Return the (x, y) coordinate for the center point of the cell that contains the specified text.  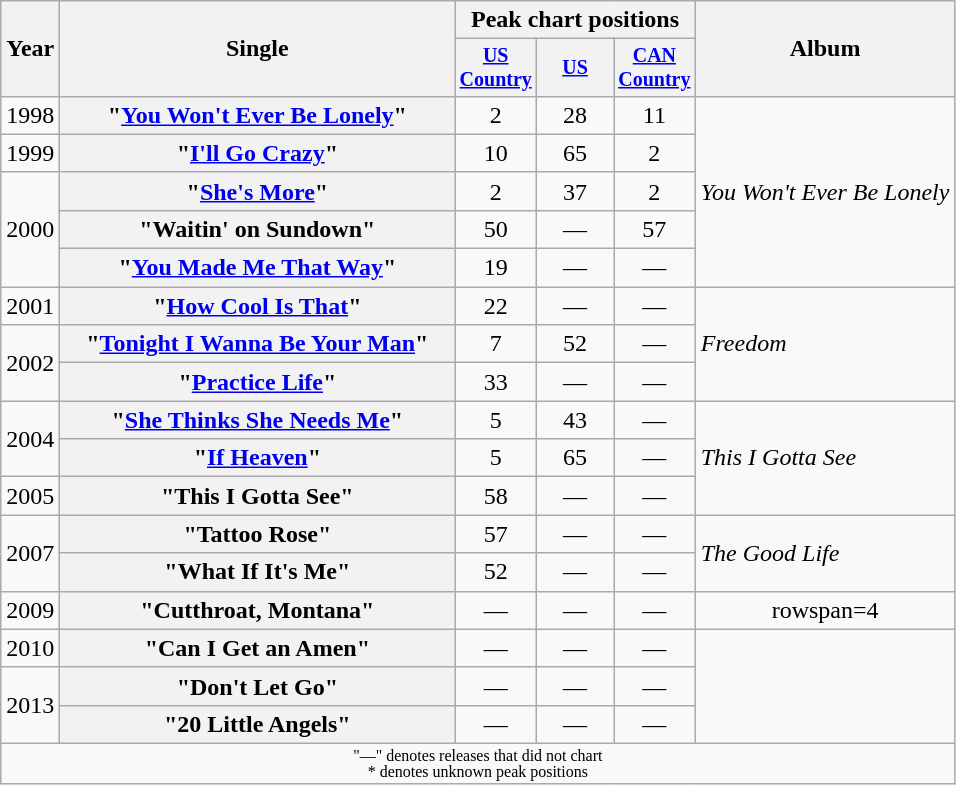
CAN Country (655, 68)
2009 (30, 610)
"—" denotes releases that did not chart* denotes unknown peak positions (478, 764)
2001 (30, 306)
2010 (30, 648)
"Tonight I Wanna Be Your Man" (258, 344)
"How Cool Is That" (258, 306)
"Tattoo Rose" (258, 534)
"If Heaven" (258, 458)
2005 (30, 496)
43 (576, 420)
28 (576, 115)
2013 (30, 705)
"Can I Get an Amen" (258, 648)
US Country (496, 68)
rowspan=4 (825, 610)
11 (655, 115)
10 (496, 153)
Peak chart positions (575, 20)
Single (258, 49)
"She's More" (258, 191)
"This I Gotta See" (258, 496)
2004 (30, 439)
"Waitin' on Sundown" (258, 229)
7 (496, 344)
"20 Little Angels" (258, 724)
58 (496, 496)
1998 (30, 115)
US (576, 68)
Freedom (825, 344)
2002 (30, 363)
"You Made Me That Way" (258, 268)
1999 (30, 153)
"Practice Life" (258, 382)
37 (576, 191)
You Won't Ever Be Lonely (825, 191)
2000 (30, 229)
2007 (30, 553)
This I Gotta See (825, 458)
"I'll Go Crazy" (258, 153)
"Don't Let Go" (258, 686)
33 (496, 382)
"What If It's Me" (258, 572)
19 (496, 268)
The Good Life (825, 553)
"You Won't Ever Be Lonely" (258, 115)
50 (496, 229)
Year (30, 49)
"Cutthroat, Montana" (258, 610)
"She Thinks She Needs Me" (258, 420)
Album (825, 49)
22 (496, 306)
